Search for the cell housing the specified text and yield its (X, Y) center coordinate. 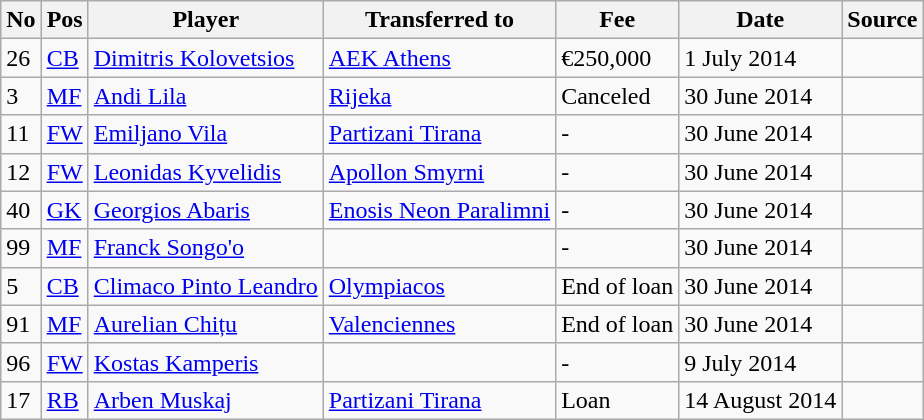
17 (21, 400)
Arben Muskaj (206, 400)
Leonidas Kyvelidis (206, 172)
12 (21, 172)
Canceled (618, 96)
No (21, 20)
Rijeka (439, 96)
Andi Lila (206, 96)
26 (21, 58)
9 July 2014 (760, 362)
Emiljano Vila (206, 134)
Aurelian Chițu (206, 324)
GK (64, 210)
Kostas Kamperis (206, 362)
40 (21, 210)
Olympiacos (439, 286)
11 (21, 134)
1 July 2014 (760, 58)
Transferred to (439, 20)
Pos (64, 20)
Loan (618, 400)
Fee (618, 20)
91 (21, 324)
€250,000 (618, 58)
Franck Songo'o (206, 248)
5 (21, 286)
Valenciennes (439, 324)
Climaco Pinto Leandro (206, 286)
Enosis Neon Paralimni (439, 210)
99 (21, 248)
3 (21, 96)
14 August 2014 (760, 400)
RB (64, 400)
Apollon Smyrni (439, 172)
AEK Athens (439, 58)
Dimitris Kolovetsios (206, 58)
Player (206, 20)
96 (21, 362)
Source (882, 20)
Date (760, 20)
Georgios Abaris (206, 210)
